Locate the cell with the specified text and output its [x, y] center coordinate. 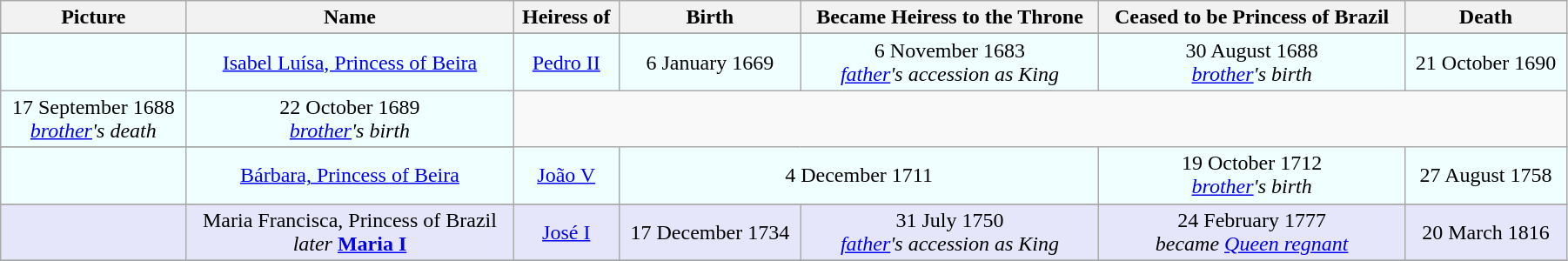
Picture [94, 17]
Ceased to be Princess of Brazil [1252, 17]
Pedro II [566, 63]
17 September 1688brother's death [94, 118]
4 December 1711 [858, 176]
6 January 1669 [710, 63]
30 August 1688brother's birth [1252, 63]
Isabel Luísa, Princess of Beira [350, 63]
Name [350, 17]
27 August 1758 [1486, 176]
22 October 1689brother's birth [350, 118]
Death [1486, 17]
17 December 1734 [710, 231]
Heiress of [566, 17]
Birth [710, 17]
Became Heiress to the Throne [949, 17]
Maria Francisca, Princess of Brazil later Maria I [350, 231]
24 February 1777became Queen regnant [1252, 231]
José I [566, 231]
31 July 1750father's accession as King [949, 231]
João V [566, 176]
20 March 1816 [1486, 231]
19 October 1712brother's birth [1252, 176]
Bárbara, Princess of Beira [350, 176]
21 October 1690 [1486, 63]
6 November 1683father's accession as King [949, 63]
